Find where the given text appears and provide that cell's center as (x, y) coordinate. 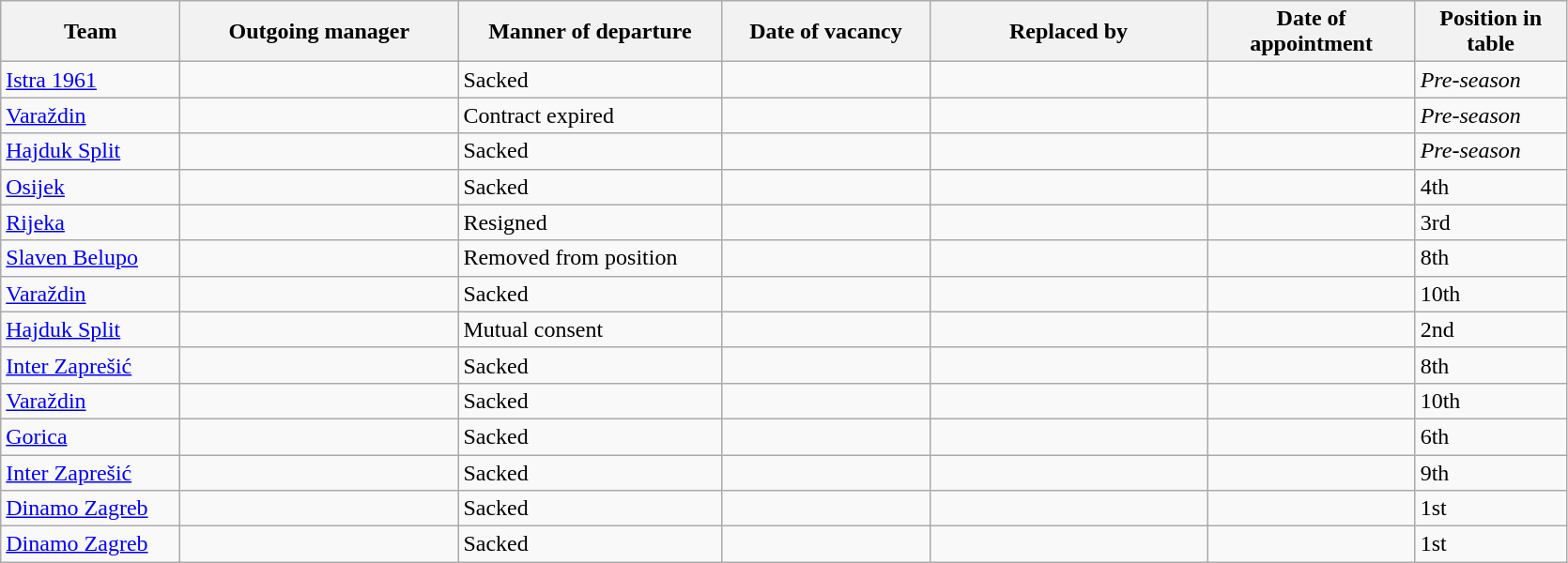
Resigned (590, 222)
Osijek (90, 187)
Istra 1961 (90, 80)
6th (1491, 436)
2nd (1491, 329)
Contract expired (590, 115)
Gorica (90, 436)
Manner of departure (590, 32)
3rd (1491, 222)
4th (1491, 187)
Replaced by (1068, 32)
Slaven Belupo (90, 258)
Removed from position (590, 258)
Date of appointment (1311, 32)
Outgoing manager (319, 32)
Date of vacancy (826, 32)
Rijeka (90, 222)
Position in table (1491, 32)
9th (1491, 472)
Team (90, 32)
Mutual consent (590, 329)
